Locate the cell with the specified text and output its [x, y] center coordinate. 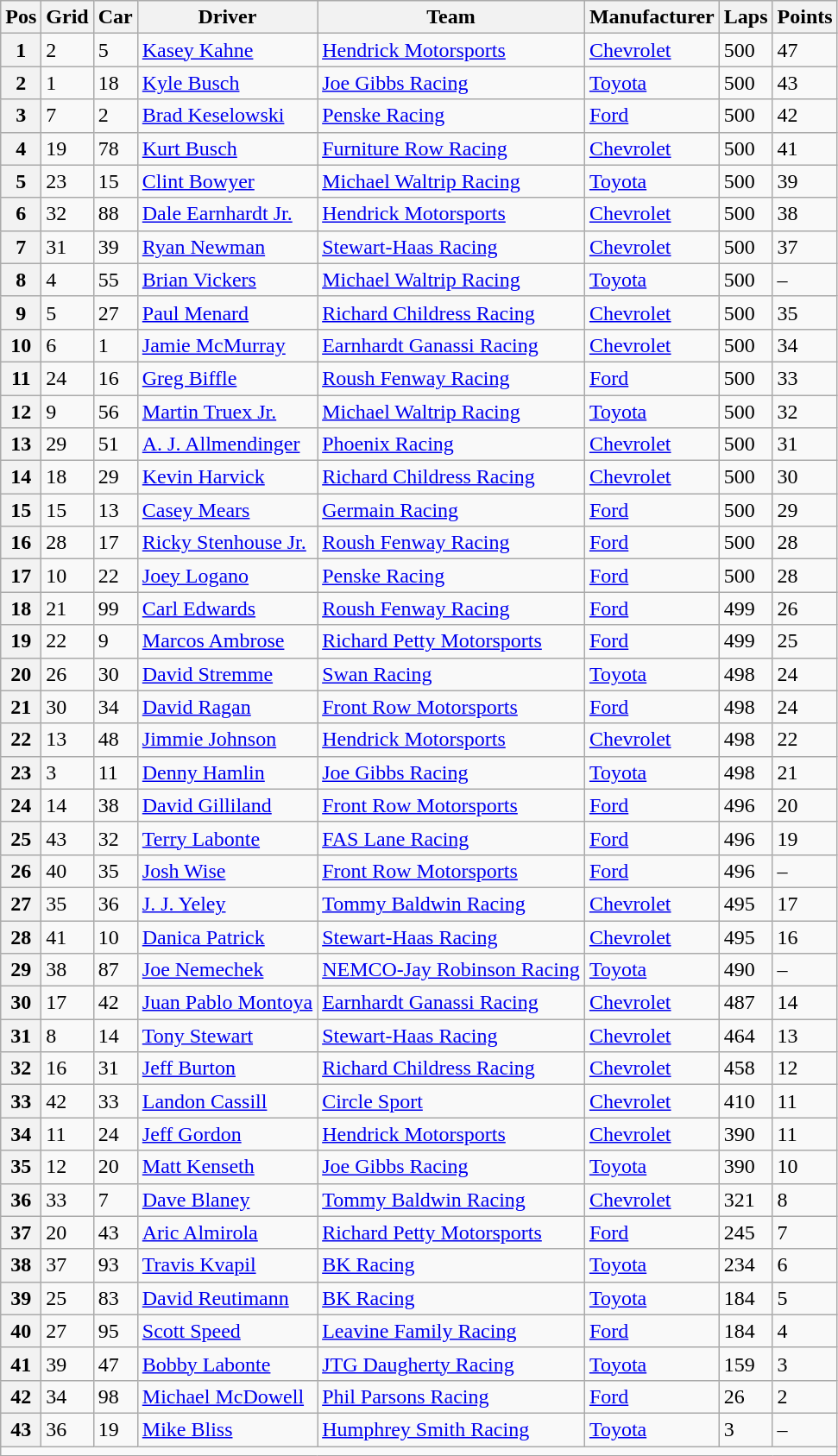
Humphrey Smith Racing [451, 1429]
Kyle Busch [227, 83]
Aric Almirola [227, 1232]
Jamie McMurray [227, 345]
464 [746, 1036]
Dave Blaney [227, 1200]
Scott Speed [227, 1331]
87 [116, 970]
David Stremme [227, 674]
Circle Sport [451, 1101]
Terry Labonte [227, 838]
Clint Bowyer [227, 181]
78 [116, 148]
JTG Daugherty Racing [451, 1364]
159 [746, 1364]
Team [451, 17]
Phoenix Racing [451, 444]
95 [116, 1331]
98 [116, 1396]
David Ragan [227, 707]
Ryan Newman [227, 247]
Phil Parsons Racing [451, 1396]
234 [746, 1265]
Denny Hamlin [227, 772]
Germain Racing [451, 510]
Danica Patrick [227, 936]
Manufacturer [652, 17]
321 [746, 1200]
Joe Nemechek [227, 970]
Ricky Stenhouse Jr. [227, 543]
Juan Pablo Montoya [227, 1003]
Car [116, 17]
FAS Lane Racing [451, 838]
Dale Earnhardt Jr. [227, 214]
Jeff Gordon [227, 1134]
Pos [21, 17]
99 [116, 608]
410 [746, 1101]
J. J. Yeley [227, 904]
Carl Edwards [227, 608]
Kurt Busch [227, 148]
Mike Bliss [227, 1429]
Josh Wise [227, 871]
458 [746, 1068]
48 [116, 740]
Driver [227, 17]
Grid [67, 17]
83 [116, 1298]
Marcos Ambrose [227, 641]
Joey Logano [227, 576]
Leavine Family Racing [451, 1331]
Casey Mears [227, 510]
55 [116, 280]
93 [116, 1265]
Martin Truex Jr. [227, 412]
Brian Vickers [227, 280]
Kasey Kahne [227, 50]
245 [746, 1232]
A. J. Allmendinger [227, 444]
Bobby Labonte [227, 1364]
490 [746, 970]
David Gilliland [227, 805]
Jimmie Johnson [227, 740]
487 [746, 1003]
56 [116, 412]
88 [116, 214]
Swan Racing [451, 674]
Michael McDowell [227, 1396]
Points [804, 17]
Greg Biffle [227, 378]
Travis Kvapil [227, 1265]
Landon Cassill [227, 1101]
Tony Stewart [227, 1036]
Jeff Burton [227, 1068]
Kevin Harvick [227, 477]
NEMCO-Jay Robinson Racing [451, 970]
David Reutimann [227, 1298]
Paul Menard [227, 312]
51 [116, 444]
Furniture Row Racing [451, 148]
Matt Kenseth [227, 1167]
Brad Keselowski [227, 116]
Laps [746, 17]
